Pinpoint the cell where the given text exists, returning its (X, Y) midpoint coordinate. 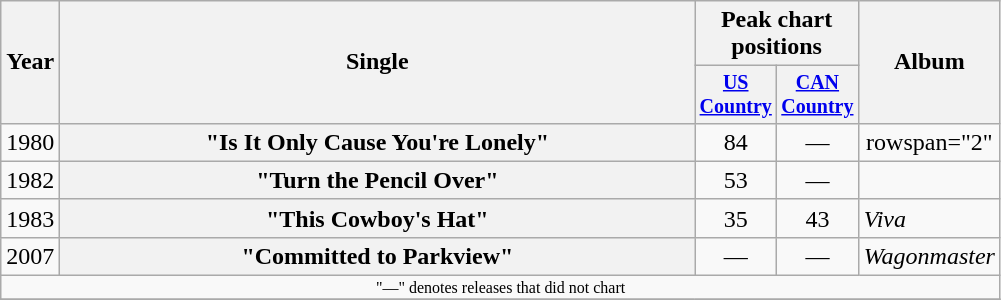
35 (736, 218)
"Turn the Pencil Over" (378, 180)
1980 (30, 142)
Peak chartpositions (776, 34)
84 (736, 142)
CAN Country (818, 94)
Wagonmaster (929, 256)
"This Cowboy's Hat" (378, 218)
Single (378, 62)
1983 (30, 218)
"Is It Only Cause You're Lonely" (378, 142)
2007 (30, 256)
"Committed to Parkview" (378, 256)
Album (929, 62)
Viva (929, 218)
Year (30, 62)
1982 (30, 180)
43 (818, 218)
US Country (736, 94)
53 (736, 180)
"—" denotes releases that did not chart (501, 288)
rowspan="2" (929, 142)
